Pinpoint the cell where the given text exists, returning its [X, Y] midpoint coordinate. 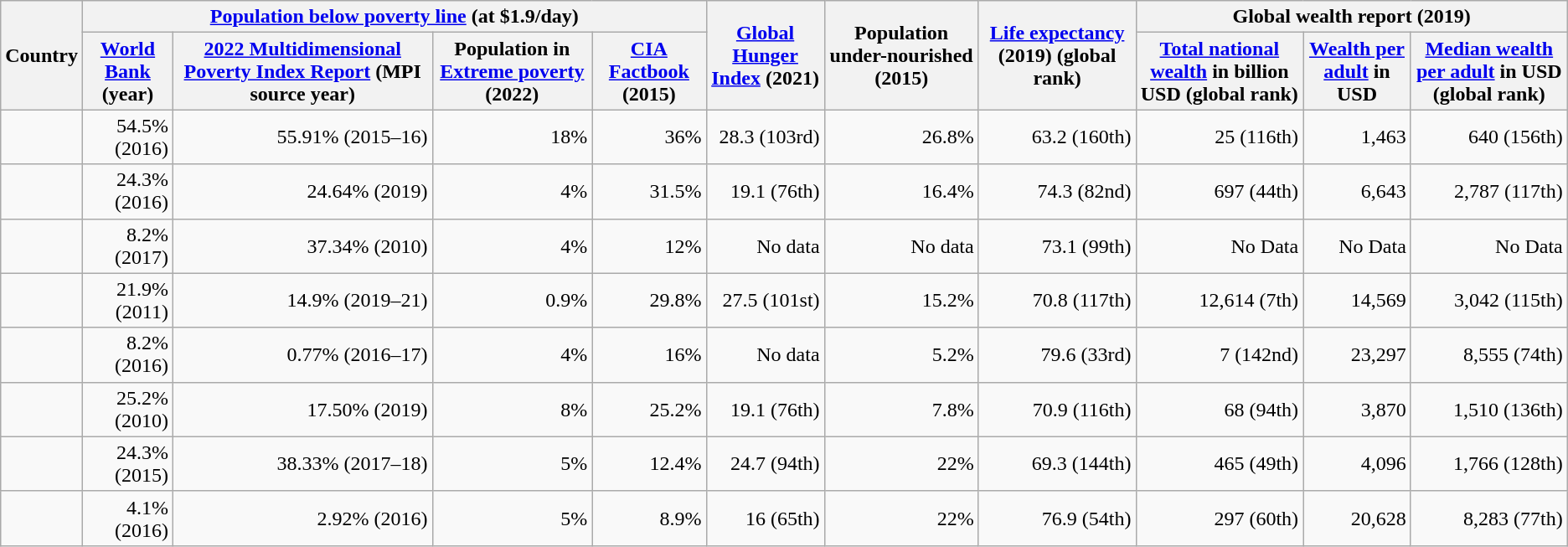
55.91% (2015–16) [302, 137]
24.3% (2015) [127, 464]
38.33% (2017–18) [302, 464]
4,096 [1357, 464]
79.6 (33rd) [1057, 355]
16% [649, 355]
Total national wealth in billion USD (global rank) [1220, 71]
Global Hunger Index (2021) [766, 55]
0.9% [513, 300]
68 (94th) [1220, 409]
8.9% [649, 518]
70.8 (117th) [1057, 300]
3,042 (115th) [1489, 300]
24.7 (94th) [766, 464]
7 (142nd) [1220, 355]
Wealth per adult in USD [1357, 71]
14.9% (2019–21) [302, 300]
8% [513, 409]
12.4% [649, 464]
24.3% (2016) [127, 191]
20,628 [1357, 518]
26.8% [901, 137]
7.8% [901, 409]
3,870 [1357, 409]
Population below poverty line (at $1.9/day) [394, 17]
1,766 (128th) [1489, 464]
Population under-nourished (2015) [901, 55]
14,569 [1357, 300]
29.8% [649, 300]
CIA Factbook (2015) [649, 71]
23,297 [1357, 355]
6,643 [1357, 191]
2,787 (117th) [1489, 191]
74.3 (82nd) [1057, 191]
12% [649, 246]
24.64% (2019) [302, 191]
8,555 (74th) [1489, 355]
69.3 (144th) [1057, 464]
8.2% (2017) [127, 246]
17.50% (2019) [302, 409]
World Bank (year) [127, 71]
1,510 (136th) [1489, 409]
25.2% [649, 409]
Population in Extreme poverty (2022) [513, 71]
4.1% (2016) [127, 518]
16.4% [901, 191]
465 (49th) [1220, 464]
25 (116th) [1220, 137]
297 (60th) [1220, 518]
36% [649, 137]
27.5 (101st) [766, 300]
5.2% [901, 355]
Median wealth per adult in USD (global rank) [1489, 71]
31.5% [649, 191]
Global wealth report (2019) [1352, 17]
70.9 (116th) [1057, 409]
640 (156th) [1489, 137]
21.9% (2011) [127, 300]
Country [42, 55]
8.2% (2016) [127, 355]
8,283 (77th) [1489, 518]
54.5% (2016) [127, 137]
63.2 (160th) [1057, 137]
12,614 (7th) [1220, 300]
697 (44th) [1220, 191]
18% [513, 137]
Life expectancy (2019) (global rank) [1057, 55]
28.3 (103rd) [766, 137]
2.92% (2016) [302, 518]
76.9 (54th) [1057, 518]
37.34% (2010) [302, 246]
15.2% [901, 300]
0.77% (2016–17) [302, 355]
73.1 (99th) [1057, 246]
1,463 [1357, 137]
25.2% (2010) [127, 409]
16 (65th) [766, 518]
2022 Multidimensional Poverty Index Report (MPI source year) [302, 71]
